Locate the cell with the specified text and output its [x, y] center coordinate. 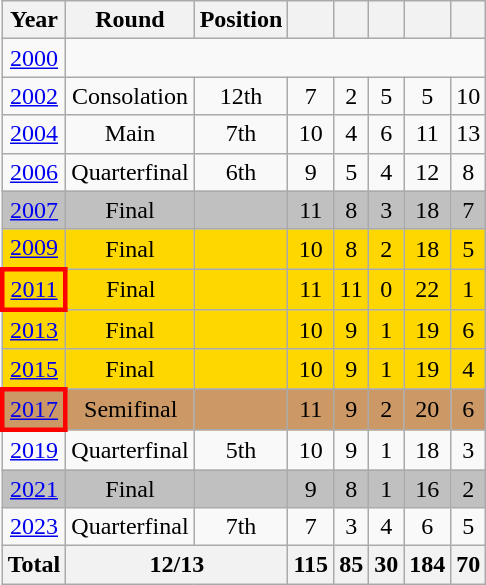
Year [34, 20]
2017 [34, 410]
2021 [34, 489]
30 [386, 565]
115 [311, 565]
12th [241, 96]
Consolation [130, 96]
22 [428, 290]
184 [428, 565]
13 [468, 134]
2015 [34, 369]
12/13 [177, 565]
20 [428, 410]
70 [468, 565]
16 [428, 489]
2009 [34, 249]
2023 [34, 527]
2007 [34, 210]
Semifinal [130, 410]
5th [241, 450]
2000 [34, 58]
Total [34, 565]
0 [386, 290]
2013 [34, 330]
2011 [34, 290]
12 [428, 172]
2006 [34, 172]
6th [241, 172]
Position [241, 20]
2004 [34, 134]
2002 [34, 96]
Round [130, 20]
85 [352, 565]
2019 [34, 450]
Main [130, 134]
